Detect which cell encompasses the target text, then output its (x, y) center coordinate. 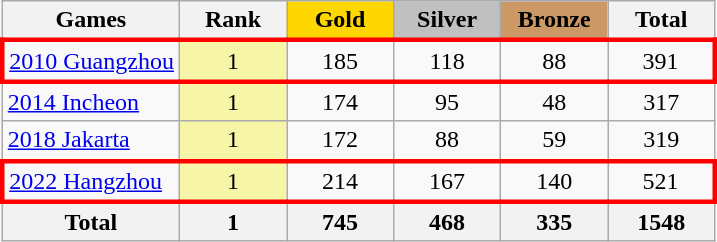
2018 Jakarta (90, 141)
2010 Guangzhou (90, 60)
Gold (340, 21)
214 (340, 180)
48 (554, 101)
Bronze (554, 21)
468 (448, 222)
Silver (448, 21)
319 (662, 141)
118 (448, 60)
1548 (662, 222)
745 (340, 222)
Rank (232, 21)
521 (662, 180)
2022 Hangzhou (90, 180)
185 (340, 60)
2014 Incheon (90, 101)
59 (554, 141)
95 (448, 101)
174 (340, 101)
140 (554, 180)
391 (662, 60)
172 (340, 141)
317 (662, 101)
335 (554, 222)
Games (90, 21)
167 (448, 180)
